Return [X, Y] of the center of cell containing provided text 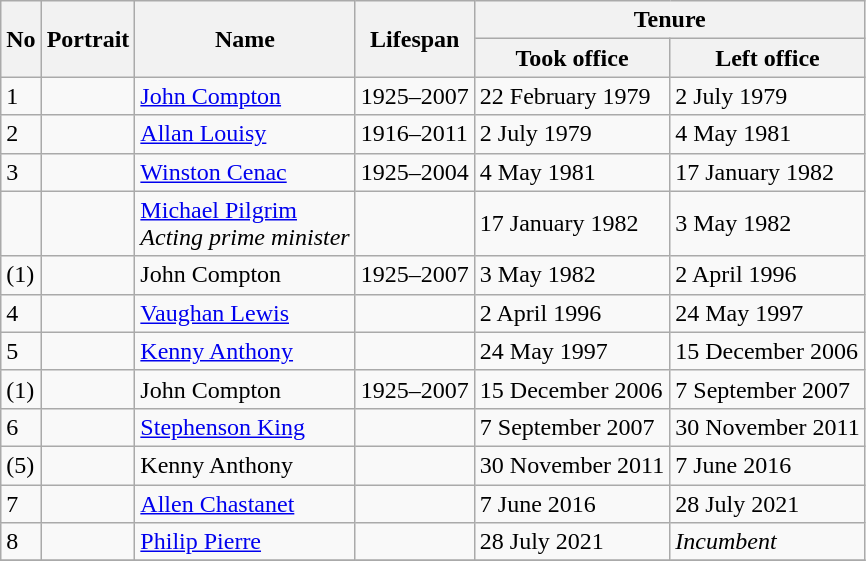
Winston Cenac [245, 172]
Incumbent [768, 542]
6 [21, 427]
1 [21, 96]
Philip Pierre [245, 542]
5 [21, 351]
Portrait [88, 39]
Name [245, 39]
Lifespan [414, 39]
Allan Louisy [245, 134]
Left office [768, 58]
22 February 1979 [572, 96]
Michael PilgrimActing prime minister [245, 224]
Vaughan Lewis [245, 313]
Tenure [670, 20]
7 [21, 503]
3 [21, 172]
Stephenson King [245, 427]
Took office [572, 58]
No [21, 39]
4 [21, 313]
2 [21, 134]
8 [21, 542]
1916–2011 [414, 134]
Allen Chastanet [245, 503]
(5) [21, 465]
1925–2004 [414, 172]
